Capture the cell that displays the provided text and extract its (x, y) central coordinate. 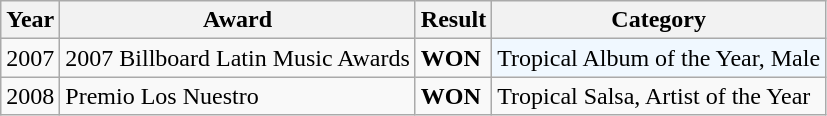
Award (238, 20)
Premio Los Nuestro (238, 96)
Tropical Salsa, Artist of the Year (659, 96)
Result (453, 20)
2008 (30, 96)
Category (659, 20)
Year (30, 20)
2007 Billboard Latin Music Awards (238, 58)
Tropical Album of the Year, Male (659, 58)
2007 (30, 58)
